Determine the (X, Y) coordinate at the center of the cell enclosing the given text.  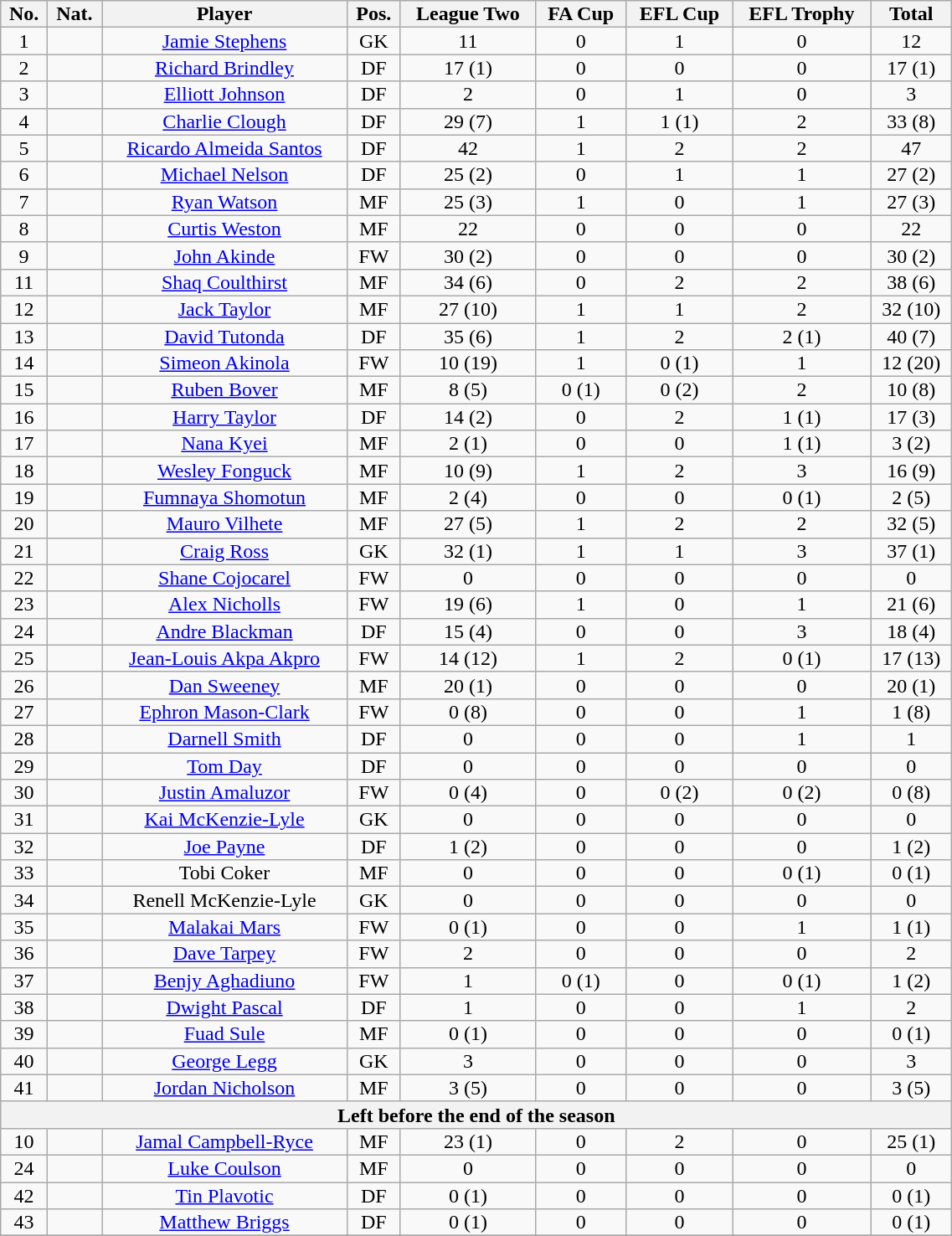
10 (19) (468, 363)
2 (5) (911, 497)
27 (24, 712)
39 (24, 1034)
Player (224, 14)
Ruben Bover (224, 390)
Wesley Fonguck (224, 471)
Jordan Nicholson (224, 1088)
5 (24, 148)
0 (4) (468, 793)
29 (24, 765)
10 (9) (468, 471)
EFL Trophy (801, 14)
Simeon Akinola (224, 363)
Kai McKenzie-Lyle (224, 820)
18 (4) (911, 631)
25 (3) (468, 202)
38 (24, 1007)
26 (24, 685)
Tin Plavotic (224, 1196)
38 (6) (911, 282)
27 (3) (911, 202)
37 (1) (911, 551)
16 (24, 417)
League Two (468, 14)
Curtis Weston (224, 229)
15 (24, 390)
9 (24, 255)
19 (6) (468, 605)
Malakai Mars (224, 927)
Dwight Pascal (224, 1007)
George Legg (224, 1061)
Michael Nelson (224, 175)
10 (8) (911, 390)
Tom Day (224, 765)
16 (9) (911, 471)
Jamal Campbell-Ryce (224, 1141)
32 (1) (468, 551)
18 (24, 471)
35 (6) (468, 337)
Fumnaya Shomotun (224, 497)
19 (24, 497)
41 (24, 1088)
3 (2) (911, 444)
Luke Coulson (224, 1168)
Craig Ross (224, 551)
23 (1) (468, 1141)
Ephron Mason-Clark (224, 712)
43 (24, 1223)
27 (5) (468, 524)
Ryan Watson (224, 202)
13 (24, 337)
Elliott Johnson (224, 95)
30 (24, 793)
25 (2) (468, 175)
17 (24, 444)
14 (24, 363)
Dan Sweeney (224, 685)
Tobi Coker (224, 873)
Benjy Aghadiuno (224, 981)
Ricardo Almeida Santos (224, 148)
8 (5) (468, 390)
40 (24, 1061)
Matthew Briggs (224, 1223)
Total (911, 14)
Harry Taylor (224, 417)
8 (24, 229)
17 (3) (911, 417)
14 (12) (468, 658)
32 (24, 847)
FA Cup (581, 14)
Renell McKenzie-Lyle (224, 900)
6 (24, 175)
David Tutonda (224, 337)
Dave Tarpey (224, 954)
John Akinde (224, 255)
34 (6) (468, 282)
Jack Taylor (224, 309)
21 (24, 551)
15 (4) (468, 631)
36 (24, 954)
Left before the end of the season (476, 1115)
Jean-Louis Akpa Akpro (224, 658)
35 (24, 927)
4 (24, 121)
25 (1) (911, 1141)
34 (24, 900)
32 (10) (911, 309)
33 (24, 873)
Justin Amaluzor (224, 793)
Charlie Clough (224, 121)
14 (2) (468, 417)
Nana Kyei (224, 444)
21 (6) (911, 605)
Fuad Sule (224, 1034)
1 (8) (911, 712)
Jamie Stephens (224, 41)
Richard Brindley (224, 68)
EFL Cup (680, 14)
7 (24, 202)
Alex Nicholls (224, 605)
Joe Payne (224, 847)
47 (911, 148)
32 (5) (911, 524)
Shaq Coulthirst (224, 282)
Pos. (373, 14)
23 (24, 605)
33 (8) (911, 121)
12 (20) (911, 363)
Mauro Vilhete (224, 524)
Darnell Smith (224, 739)
2 (4) (468, 497)
28 (24, 739)
27 (2) (911, 175)
10 (24, 1141)
Shane Cojocarel (224, 578)
29 (7) (468, 121)
No. (24, 14)
Andre Blackman (224, 631)
27 (10) (468, 309)
40 (7) (911, 337)
Nat. (74, 14)
25 (24, 658)
20 (24, 524)
31 (24, 820)
17 (13) (911, 658)
37 (24, 981)
